Search for the cell housing the specified text and yield its (X, Y) center coordinate. 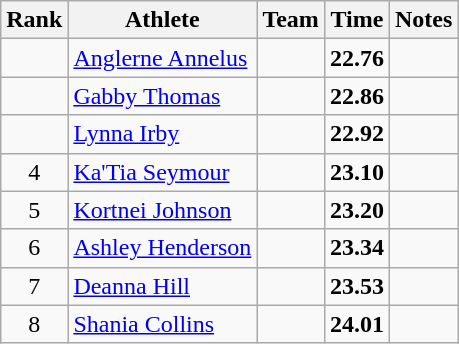
Time (356, 20)
Anglerne Annelus (162, 58)
23.20 (356, 210)
Ka'Tia Seymour (162, 172)
Athlete (162, 20)
5 (34, 210)
22.92 (356, 134)
6 (34, 248)
Ashley Henderson (162, 248)
Shania Collins (162, 324)
Team (291, 20)
22.86 (356, 96)
23.53 (356, 286)
4 (34, 172)
Deanna Hill (162, 286)
8 (34, 324)
23.34 (356, 248)
Notes (423, 20)
22.76 (356, 58)
Rank (34, 20)
Gabby Thomas (162, 96)
23.10 (356, 172)
7 (34, 286)
Lynna Irby (162, 134)
Kortnei Johnson (162, 210)
24.01 (356, 324)
